Extract the (X, Y) coordinate from the center of the cell holding the provided text.  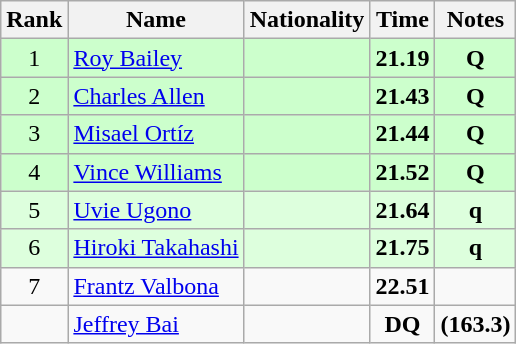
21.19 (402, 58)
7 (34, 286)
Misael Ortíz (156, 134)
Time (402, 20)
3 (34, 134)
Vince Williams (156, 172)
Roy Bailey (156, 58)
21.52 (402, 172)
Charles Allen (156, 96)
1 (34, 58)
DQ (402, 324)
Name (156, 20)
6 (34, 248)
(163.3) (476, 324)
21.43 (402, 96)
Rank (34, 20)
22.51 (402, 286)
2 (34, 96)
Jeffrey Bai (156, 324)
21.64 (402, 210)
Frantz Valbona (156, 286)
Nationality (307, 20)
5 (34, 210)
Uvie Ugono (156, 210)
21.44 (402, 134)
21.75 (402, 248)
4 (34, 172)
Hiroki Takahashi (156, 248)
Notes (476, 20)
